Provide the [X, Y] coordinate of the cell's center where the given text is located.  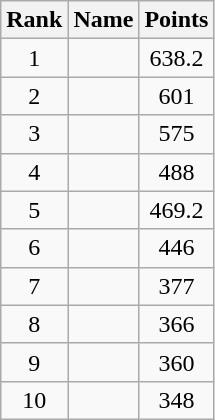
1 [34, 58]
3 [34, 134]
360 [176, 362]
348 [176, 400]
377 [176, 286]
Points [176, 20]
6 [34, 248]
575 [176, 134]
469.2 [176, 210]
366 [176, 324]
446 [176, 248]
4 [34, 172]
7 [34, 286]
2 [34, 96]
638.2 [176, 58]
5 [34, 210]
8 [34, 324]
9 [34, 362]
601 [176, 96]
Rank [34, 20]
488 [176, 172]
10 [34, 400]
Name [104, 20]
